From the cell containing the given text, extract its center point as [x, y] coordinate. 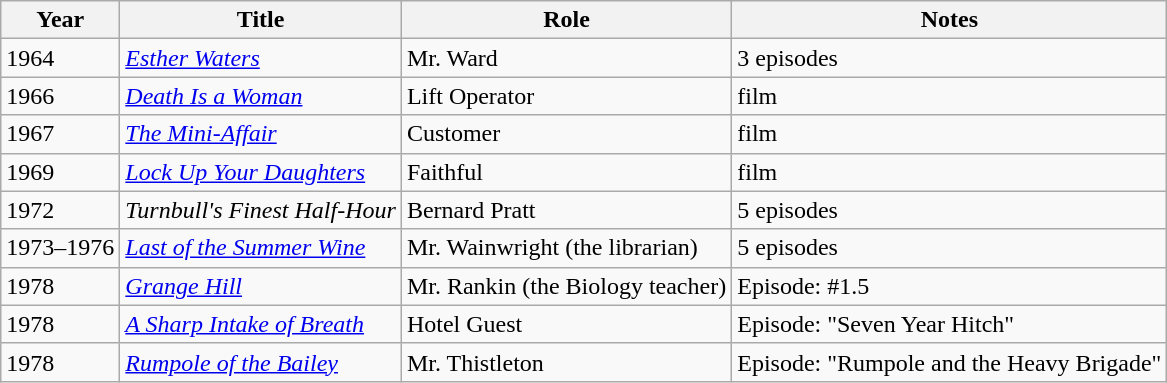
Mr. Rankin (the Biology teacher) [566, 286]
Lock Up Your Daughters [261, 172]
Esther Waters [261, 58]
Rumpole of the Bailey [261, 362]
Notes [950, 20]
Bernard Pratt [566, 210]
Year [60, 20]
Episode: "Seven Year Hitch" [950, 324]
3 episodes [950, 58]
Episode: "Rumpole and the Heavy Brigade" [950, 362]
Grange Hill [261, 286]
Faithful [566, 172]
1966 [60, 96]
Mr. Wainwright (the librarian) [566, 248]
Title [261, 20]
Lift Operator [566, 96]
Role [566, 20]
1964 [60, 58]
1969 [60, 172]
Hotel Guest [566, 324]
A Sharp Intake of Breath [261, 324]
Death Is a Woman [261, 96]
Turnbull's Finest Half-Hour [261, 210]
1972 [60, 210]
Customer [566, 134]
Mr. Thistleton [566, 362]
Episode: #1.5 [950, 286]
1967 [60, 134]
The Mini-Affair [261, 134]
1973–1976 [60, 248]
Mr. Ward [566, 58]
Last of the Summer Wine [261, 248]
